Provide the (X, Y) coordinate of the cell's center where the given text is located.  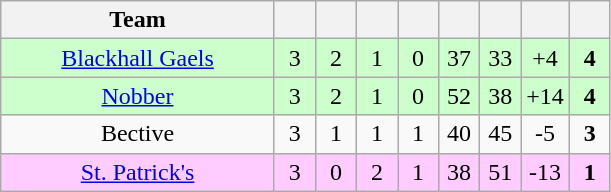
-13 (546, 172)
40 (460, 134)
51 (500, 172)
52 (460, 96)
Nobber (138, 96)
37 (460, 58)
Blackhall Gaels (138, 58)
+14 (546, 96)
Team (138, 20)
St. Patrick's (138, 172)
Bective (138, 134)
45 (500, 134)
33 (500, 58)
-5 (546, 134)
+4 (546, 58)
